Search for the cell housing the specified text and yield its (X, Y) center coordinate. 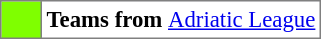
Teams from Adriatic League (180, 20)
